Output the [x, y] coordinate of the center of the cell containing the given text.  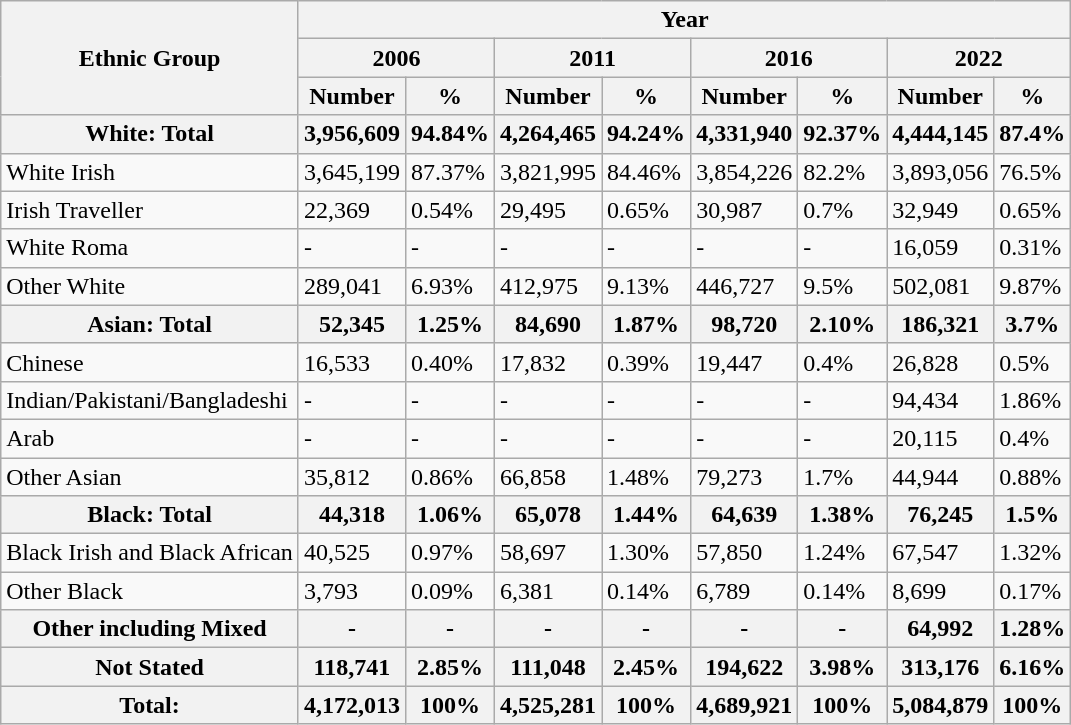
58,697 [548, 553]
1.24% [842, 553]
4,525,281 [548, 705]
65,078 [548, 515]
17,832 [548, 362]
0.31% [1032, 248]
9.13% [646, 286]
44,944 [940, 477]
6.93% [450, 286]
4,172,013 [352, 705]
4,689,921 [744, 705]
6.16% [1032, 667]
412,975 [548, 286]
2016 [789, 58]
Total: [150, 705]
2006 [396, 58]
3,956,609 [352, 134]
3,854,226 [744, 172]
92.37% [842, 134]
2011 [593, 58]
4,444,145 [940, 134]
1.44% [646, 515]
40,525 [352, 553]
32,949 [940, 210]
52,345 [352, 324]
3,793 [352, 591]
0.86% [450, 477]
9.87% [1032, 286]
94.24% [646, 134]
Other including Mixed [150, 629]
67,547 [940, 553]
289,041 [352, 286]
94,434 [940, 400]
2.85% [450, 667]
2.45% [646, 667]
Black Irish and Black African [150, 553]
4,264,465 [548, 134]
0.88% [1032, 477]
29,495 [548, 210]
194,622 [744, 667]
186,321 [940, 324]
44,318 [352, 515]
1.30% [646, 553]
0.39% [646, 362]
94.84% [450, 134]
2022 [979, 58]
64,639 [744, 515]
5,084,879 [940, 705]
8,699 [940, 591]
White: Total [150, 134]
Year [684, 20]
Black: Total [150, 515]
6,381 [548, 591]
Other Asian [150, 477]
84,690 [548, 324]
1.06% [450, 515]
Other White [150, 286]
Asian: Total [150, 324]
Not Stated [150, 667]
79,273 [744, 477]
0.40% [450, 362]
1.28% [1032, 629]
30,987 [744, 210]
0.7% [842, 210]
Other Black [150, 591]
57,850 [744, 553]
6,789 [744, 591]
1.86% [1032, 400]
0.54% [450, 210]
502,081 [940, 286]
16,533 [352, 362]
76.5% [1032, 172]
1.38% [842, 515]
3,893,056 [940, 172]
87.37% [450, 172]
1.7% [842, 477]
White Irish [150, 172]
76,245 [940, 515]
2.10% [842, 324]
20,115 [940, 438]
22,369 [352, 210]
26,828 [940, 362]
Arab [150, 438]
Indian/Pakistani/Bangladeshi [150, 400]
98,720 [744, 324]
3.98% [842, 667]
19,447 [744, 362]
111,048 [548, 667]
0.17% [1032, 591]
White Roma [150, 248]
35,812 [352, 477]
1.48% [646, 477]
3,645,199 [352, 172]
0.5% [1032, 362]
4,331,940 [744, 134]
1.87% [646, 324]
3,821,995 [548, 172]
1.25% [450, 324]
66,858 [548, 477]
64,992 [940, 629]
Chinese [150, 362]
Ethnic Group [150, 58]
82.2% [842, 172]
84.46% [646, 172]
0.09% [450, 591]
0.97% [450, 553]
16,059 [940, 248]
3.7% [1032, 324]
Irish Traveller [150, 210]
446,727 [744, 286]
9.5% [842, 286]
87.4% [1032, 134]
1.5% [1032, 515]
313,176 [940, 667]
1.32% [1032, 553]
118,741 [352, 667]
